Search for the cell housing the specified text and yield its (X, Y) center coordinate. 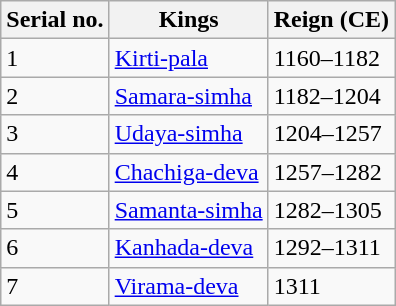
Samara-simha (188, 96)
3 (55, 134)
Udaya-simha (188, 134)
5 (55, 210)
1311 (331, 286)
Kanhada-deva (188, 248)
Chachiga-deva (188, 172)
1182–1204 (331, 96)
Serial no. (55, 20)
2 (55, 96)
1204–1257 (331, 134)
Kings (188, 20)
1257–1282 (331, 172)
1160–1182 (331, 58)
4 (55, 172)
1292–1311 (331, 248)
7 (55, 286)
Samanta-simha (188, 210)
Kirti-pala (188, 58)
6 (55, 248)
1282–1305 (331, 210)
Reign (CE) (331, 20)
Virama-deva (188, 286)
1 (55, 58)
